Return the [X, Y] coordinate for the center point of the cell that contains the specified text.  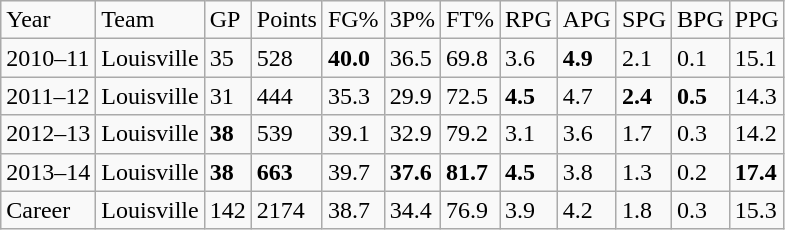
1.8 [644, 210]
3.9 [529, 210]
76.9 [470, 210]
1.7 [644, 134]
Year [48, 20]
0.5 [701, 96]
2010–11 [48, 58]
31 [228, 96]
14.3 [756, 96]
Team [150, 20]
PPG [756, 20]
38.7 [353, 210]
444 [286, 96]
2.4 [644, 96]
15.1 [756, 58]
39.7 [353, 172]
RPG [529, 20]
FT% [470, 20]
34.4 [412, 210]
17.4 [756, 172]
72.5 [470, 96]
Career [48, 210]
2011–12 [48, 96]
539 [286, 134]
BPG [701, 20]
4.9 [586, 58]
1.3 [644, 172]
APG [586, 20]
69.8 [470, 58]
40.0 [353, 58]
79.2 [470, 134]
528 [286, 58]
663 [286, 172]
4.7 [586, 96]
81.7 [470, 172]
39.1 [353, 134]
37.6 [412, 172]
Points [286, 20]
3.1 [529, 134]
142 [228, 210]
15.3 [756, 210]
36.5 [412, 58]
3P% [412, 20]
35.3 [353, 96]
0.1 [701, 58]
FG% [353, 20]
2012–13 [48, 134]
2.1 [644, 58]
3.8 [586, 172]
14.2 [756, 134]
SPG [644, 20]
4.2 [586, 210]
GP [228, 20]
2174 [286, 210]
0.2 [701, 172]
29.9 [412, 96]
2013–14 [48, 172]
32.9 [412, 134]
35 [228, 58]
